Search for the cell housing the specified text and yield its [x, y] center coordinate. 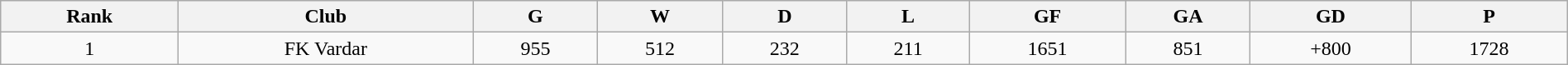
512 [660, 48]
W [660, 17]
232 [784, 48]
G [536, 17]
+800 [1331, 48]
P [1489, 17]
851 [1188, 48]
GA [1188, 17]
955 [536, 48]
211 [908, 48]
1651 [1047, 48]
1728 [1489, 48]
D [784, 17]
L [908, 17]
FK Vardar [326, 48]
1 [89, 48]
Club [326, 17]
GF [1047, 17]
Rank [89, 17]
GD [1331, 17]
